For the text-containing cell, return its midpoint in (X, Y) coordinate format. 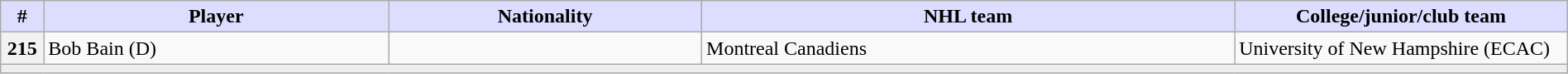
College/junior/club team (1401, 17)
Nationality (546, 17)
Player (217, 17)
# (22, 17)
Bob Bain (D) (217, 48)
215 (22, 48)
NHL team (968, 17)
Montreal Canadiens (968, 48)
University of New Hampshire (ECAC) (1401, 48)
